Determine the (X, Y) coordinate at the center of the cell enclosing the given text.  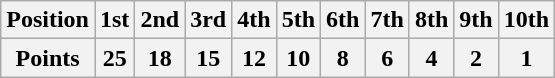
6th (343, 20)
2 (476, 58)
4 (431, 58)
7th (387, 20)
12 (254, 58)
8th (431, 20)
25 (114, 58)
8 (343, 58)
15 (208, 58)
Position (48, 20)
10 (298, 58)
6 (387, 58)
4th (254, 20)
2nd (160, 20)
1st (114, 20)
5th (298, 20)
10th (526, 20)
18 (160, 58)
Points (48, 58)
3rd (208, 20)
1 (526, 58)
9th (476, 20)
